From the cell containing the given text, extract its center point as (x, y) coordinate. 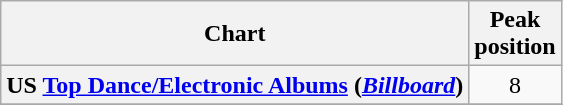
US Top Dance/Electronic Albums (Billboard) (235, 85)
8 (515, 85)
Peakposition (515, 34)
Chart (235, 34)
